Identify which cell holds the provided text, then report its (X, Y) central coordinate. 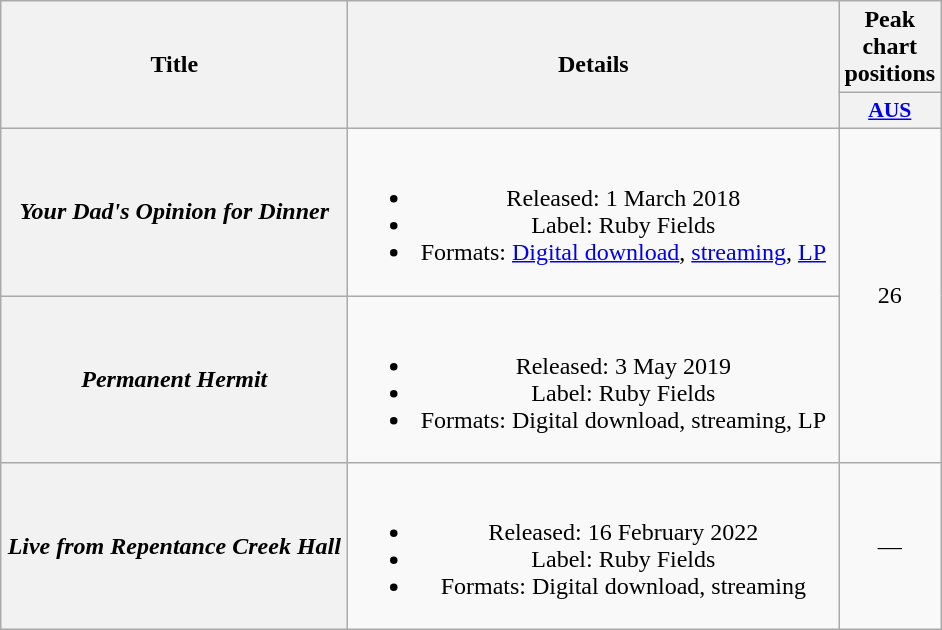
Your Dad's Opinion for Dinner (174, 212)
Permanent Hermit (174, 380)
Released: 16 February 2022Label: Ruby FieldsFormats: Digital download, streaming (594, 546)
Released: 1 March 2018Label: Ruby FieldsFormats: Digital download, streaming, LP (594, 212)
Peak chart positions (890, 47)
AUS (890, 111)
— (890, 546)
Live from Repentance Creek Hall (174, 546)
Title (174, 65)
26 (890, 295)
Details (594, 65)
Released: 3 May 2019Label: Ruby FieldsFormats: Digital download, streaming, LP (594, 380)
